Determine the (x, y) coordinate at the center of the cell enclosing the given text.  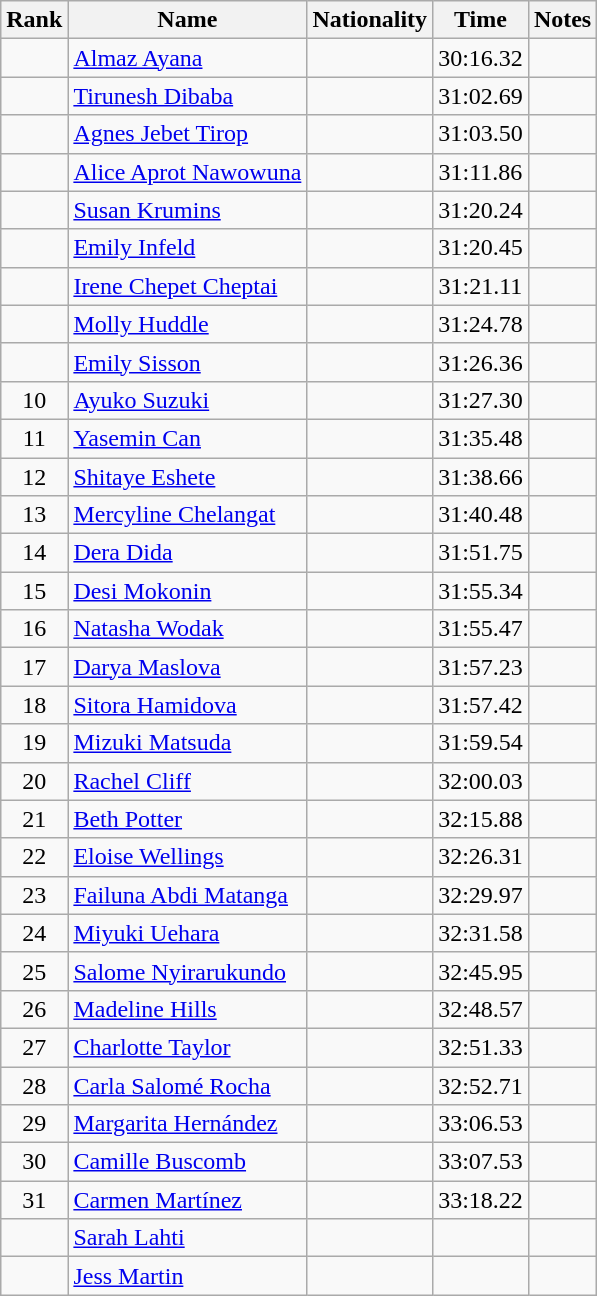
32:52.71 (481, 1085)
Name (188, 20)
Notes (562, 20)
11 (34, 438)
Tirunesh Dibaba (188, 96)
31:26.36 (481, 362)
Time (481, 20)
23 (34, 895)
Emily Infeld (188, 248)
32:48.57 (481, 1009)
Almaz Ayana (188, 58)
Charlotte Taylor (188, 1047)
28 (34, 1085)
Yasemin Can (188, 438)
Madeline Hills (188, 1009)
27 (34, 1047)
Dera Dida (188, 553)
Ayuko Suzuki (188, 400)
31:20.24 (481, 210)
32:26.31 (481, 857)
Susan Krumins (188, 210)
Agnes Jebet Tirop (188, 134)
Camille Buscomb (188, 1162)
Sarah Lahti (188, 1238)
Mercyline Chelangat (188, 515)
Shitaye Eshete (188, 477)
33:18.22 (481, 1200)
19 (34, 743)
Nationality (370, 20)
16 (34, 629)
25 (34, 971)
Rank (34, 20)
31:20.45 (481, 248)
32:31.58 (481, 933)
15 (34, 591)
Darya Maslova (188, 667)
31:27.30 (481, 400)
12 (34, 477)
31 (34, 1200)
26 (34, 1009)
Beth Potter (188, 819)
31:35.48 (481, 438)
Jess Martin (188, 1276)
33:06.53 (481, 1124)
32:45.95 (481, 971)
Carmen Martínez (188, 1200)
32:15.88 (481, 819)
24 (34, 933)
33:07.53 (481, 1162)
31:11.86 (481, 172)
30 (34, 1162)
Rachel Cliff (188, 781)
Desi Mokonin (188, 591)
Emily Sisson (188, 362)
22 (34, 857)
14 (34, 553)
Carla Salomé Rocha (188, 1085)
32:29.97 (481, 895)
31:24.78 (481, 324)
Alice Aprot Nawowuna (188, 172)
31:57.42 (481, 705)
31:51.75 (481, 553)
Failuna Abdi Matanga (188, 895)
32:51.33 (481, 1047)
31:59.54 (481, 743)
Molly Huddle (188, 324)
Salome Nyirarukundo (188, 971)
Miyuki Uehara (188, 933)
Margarita Hernández (188, 1124)
Irene Chepet Cheptai (188, 286)
Eloise Wellings (188, 857)
13 (34, 515)
18 (34, 705)
20 (34, 781)
31:02.69 (481, 96)
31:40.48 (481, 515)
17 (34, 667)
31:21.11 (481, 286)
32:00.03 (481, 781)
21 (34, 819)
31:57.23 (481, 667)
29 (34, 1124)
Natasha Wodak (188, 629)
31:03.50 (481, 134)
31:38.66 (481, 477)
31:55.47 (481, 629)
10 (34, 400)
31:55.34 (481, 591)
Mizuki Matsuda (188, 743)
30:16.32 (481, 58)
Sitora Hamidova (188, 705)
